Extract the [X, Y] coordinate from the center of the cell holding the provided text.  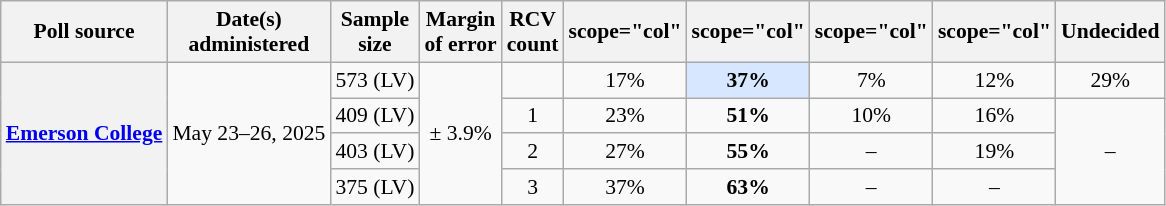
7% [872, 80]
Undecided [1110, 32]
55% [748, 152]
63% [748, 187]
19% [994, 152]
375 (LV) [374, 187]
29% [1110, 80]
3 [533, 187]
10% [872, 116]
Poll source [84, 32]
16% [994, 116]
27% [624, 152]
± 3.9% [460, 133]
12% [994, 80]
Samplesize [374, 32]
RCVcount [533, 32]
51% [748, 116]
403 (LV) [374, 152]
May 23–26, 2025 [248, 133]
17% [624, 80]
409 (LV) [374, 116]
Emerson College [84, 133]
573 (LV) [374, 80]
23% [624, 116]
Marginof error [460, 32]
1 [533, 116]
Date(s)administered [248, 32]
2 [533, 152]
